Scan for the cell matching the given text and deliver its (X, Y) coordinate at center. 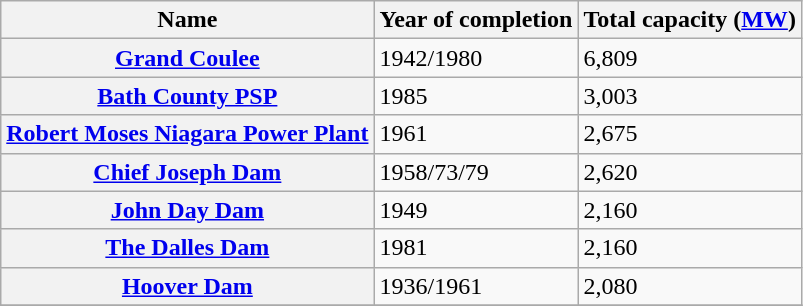
Name (188, 20)
Chief Joseph Dam (188, 172)
1985 (476, 96)
3,003 (690, 96)
Total capacity (MW) (690, 20)
2,675 (690, 134)
1981 (476, 248)
1958/73/79 (476, 172)
1936/1961 (476, 286)
Hoover Dam (188, 286)
John Day Dam (188, 210)
1942/1980 (476, 58)
Bath County PSP (188, 96)
The Dalles Dam (188, 248)
1961 (476, 134)
2,620 (690, 172)
6,809 (690, 58)
2,080 (690, 286)
1949 (476, 210)
Grand Coulee (188, 58)
Year of completion (476, 20)
Robert Moses Niagara Power Plant (188, 134)
